Return (x, y) of the center of cell containing provided text 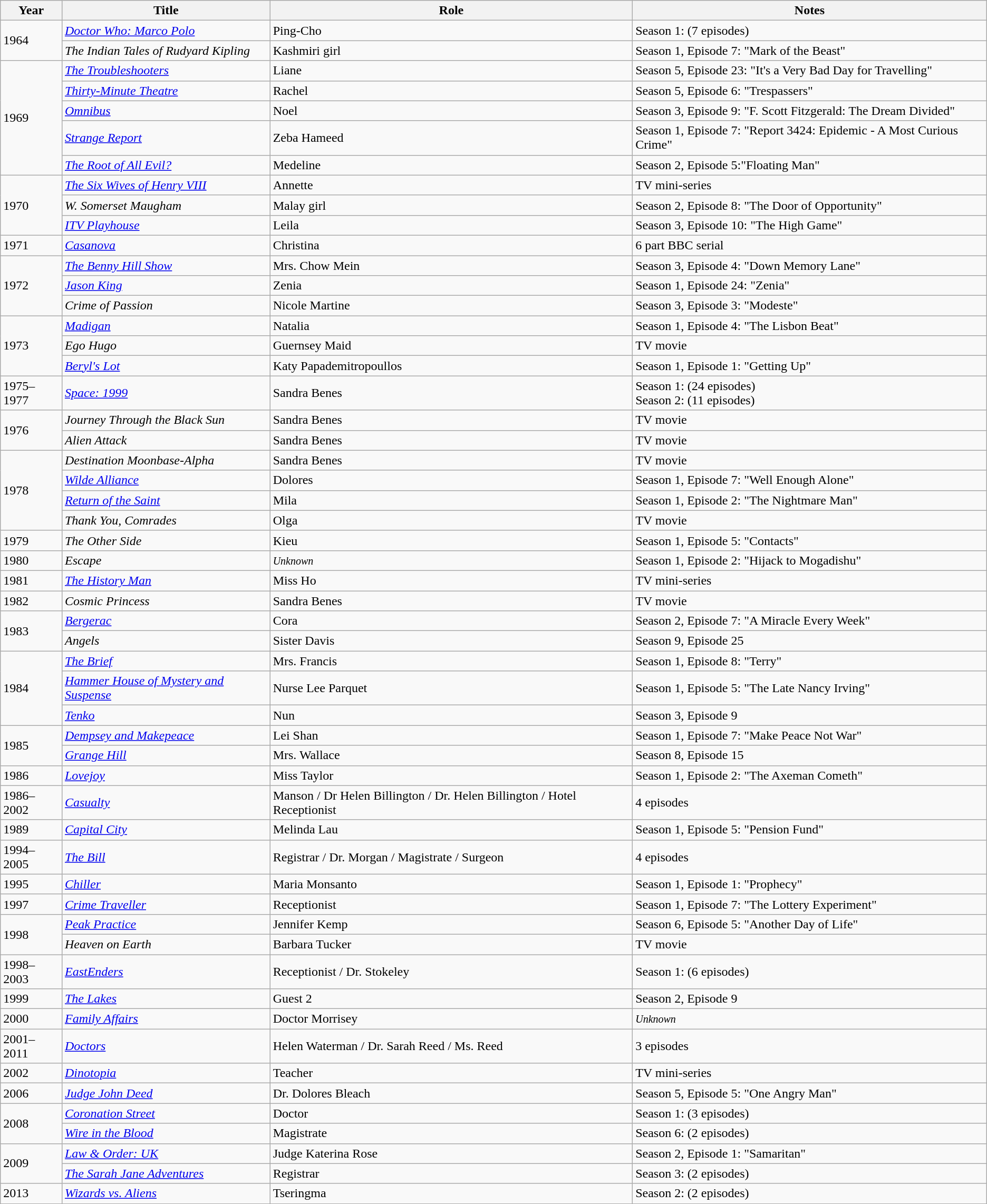
Peak Practice (166, 924)
1981 (32, 580)
1994–2005 (32, 857)
Hammer House of Mystery and Suspense (166, 688)
Leila (451, 225)
Coronation Street (166, 1113)
Jennifer Kemp (451, 924)
Nurse Lee Parquet (451, 688)
Casualty (166, 802)
1970 (32, 205)
Dolores (451, 480)
Jason King (166, 286)
Mrs. Francis (451, 661)
2001–2011 (32, 1046)
Dinotopia (166, 1073)
Zenia (451, 286)
Season 1: (6 episodes) (810, 971)
Season 1, Episode 7: "Mark of the Beast" (810, 51)
Tseringma (451, 1193)
Dr. Dolores Bleach (451, 1093)
Season 1, Episode 8: "Terry" (810, 661)
1986–2002 (32, 802)
2002 (32, 1073)
Season 2, Episode 1: "Samaritan" (810, 1153)
Season 1, Episode 24: "Zenia" (810, 286)
Strange Report (166, 138)
Mrs. Wallace (451, 755)
Capital City (166, 830)
3 episodes (810, 1046)
Season 5, Episode 6: "Trespassers" (810, 91)
Barbara Tucker (451, 944)
Mrs. Chow Mein (451, 265)
1980 (32, 560)
1978 (32, 490)
Season 2: (2 episodes) (810, 1193)
1986 (32, 775)
Miss Ho (451, 580)
Tenko (166, 715)
Season 1, Episode 1: "Prophecy" (810, 884)
Season 1, Episode 5: "The Late Nancy Irving" (810, 688)
Liane (451, 71)
Family Affairs (166, 1019)
Casanova (166, 245)
Mila (451, 500)
Season 6, Episode 5: "Another Day of Life" (810, 924)
Receptionist (451, 904)
Zeba Hameed (451, 138)
Ping-Cho (451, 31)
Doctor Morrisey (451, 1019)
Judge Katerina Rose (451, 1153)
Notes (810, 11)
Wire in the Blood (166, 1133)
Escape (166, 560)
Season 1, Episode 2: "The Axeman Cometh" (810, 775)
Medeline (451, 165)
Heaven on Earth (166, 944)
The Brief (166, 661)
Doctors (166, 1046)
Katy Papademitropoullos (451, 366)
Chiller (166, 884)
1969 (32, 118)
The Indian Tales of Rudyard Kipling (166, 51)
Season 1, Episode 2: "Hijack to Mogadishu" (810, 560)
Season 6: (2 episodes) (810, 1133)
Rachel (451, 91)
Omnibus (166, 111)
1998 (32, 934)
1976 (32, 430)
Destination Moonbase-Alpha (166, 460)
Angels (166, 641)
Nun (451, 715)
Season 1, Episode 7: "Make Peace Not War" (810, 735)
2008 (32, 1123)
Season 8, Episode 15 (810, 755)
1979 (32, 540)
ITV Playhouse (166, 225)
Maria Monsanto (451, 884)
Season 2, Episode 7: "A Miracle Every Week" (810, 621)
Cora (451, 621)
Thank You, Comrades (166, 520)
Doctor Who: Marco Polo (166, 31)
Sister Davis (451, 641)
Season 3, Episode 9: "F. Scott Fitzgerald: The Dream Divided" (810, 111)
2013 (32, 1193)
The Lakes (166, 999)
2000 (32, 1019)
1975–1977 (32, 393)
Miss Taylor (451, 775)
Season 1, Episode 7: "Report 3424: Epidemic - A Most Curious Crime" (810, 138)
Wilde Alliance (166, 480)
Season 9, Episode 25 (810, 641)
Season 1, Episode 2: "The Nightmare Man" (810, 500)
1973 (32, 346)
1999 (32, 999)
Lovejoy (166, 775)
The Six Wives of Henry VIII (166, 185)
Season 1, Episode 7: "The Lottery Experiment" (810, 904)
Annette (451, 185)
Season 1: (24 episodes)Season 2: (11 episodes) (810, 393)
Natalia (451, 326)
Lei Shan (451, 735)
Season 1, Episode 4: "The Lisbon Beat" (810, 326)
Doctor (451, 1113)
Teacher (451, 1073)
W. Somerset Maugham (166, 205)
Grange Hill (166, 755)
Space: 1999 (166, 393)
Noel (451, 111)
Ego Hugo (166, 346)
Season 3: (2 episodes) (810, 1173)
Olga (451, 520)
Season 1, Episode 5: "Contacts" (810, 540)
Season 3, Episode 9 (810, 715)
Law & Order: UK (166, 1153)
Season 5, Episode 23: "It's a Very Bad Day for Travelling" (810, 71)
Cosmic Princess (166, 600)
Return of the Saint (166, 500)
Alien Attack (166, 440)
6 part BBC serial (810, 245)
Christina (451, 245)
Dempsey and Makepeace (166, 735)
Season 3, Episode 4: "Down Memory Lane" (810, 265)
Wizards vs. Aliens (166, 1193)
1997 (32, 904)
Season 2, Episode 5:"Floating Man" (810, 165)
Receptionist / Dr. Stokeley (451, 971)
The Bill (166, 857)
Season 2, Episode 9 (810, 999)
Kashmiri girl (451, 51)
Crime Traveller (166, 904)
Crime of Passion (166, 306)
1982 (32, 600)
Season 3, Episode 10: "The High Game" (810, 225)
Season 1, Episode 5: "Pension Fund" (810, 830)
The Troubleshooters (166, 71)
1984 (32, 688)
Guest 2 (451, 999)
The Other Side (166, 540)
1972 (32, 285)
Season 1, Episode 1: "Getting Up" (810, 366)
Season 5, Episode 5: "One Angry Man" (810, 1093)
1983 (32, 631)
Madigan (166, 326)
Melinda Lau (451, 830)
Season 2, Episode 8: "The Door of Opportunity" (810, 205)
Season 1: (7 episodes) (810, 31)
Manson / Dr Helen Billington / Dr. Helen Billington / Hotel Receptionist (451, 802)
Kieu (451, 540)
Nicole Martine (451, 306)
The History Man (166, 580)
The Benny Hill Show (166, 265)
1971 (32, 245)
Thirty-Minute Theatre (166, 91)
1964 (32, 41)
Bergerac (166, 621)
Beryl's Lot (166, 366)
Helen Waterman / Dr. Sarah Reed / Ms. Reed (451, 1046)
1998–2003 (32, 971)
Year (32, 11)
Malay girl (451, 205)
2006 (32, 1093)
Magistrate (451, 1133)
Season 3, Episode 3: "Modeste" (810, 306)
1995 (32, 884)
Journey Through the Black Sun (166, 420)
Registrar (451, 1173)
The Root of All Evil? (166, 165)
Season 1, Episode 7: "Well Enough Alone" (810, 480)
1989 (32, 830)
Registrar / Dr. Morgan / Magistrate / Surgeon (451, 857)
Title (166, 11)
Role (451, 11)
EastEnders (166, 971)
Season 1: (3 episodes) (810, 1113)
Guernsey Maid (451, 346)
The Sarah Jane Adventures (166, 1173)
Judge John Deed (166, 1093)
1985 (32, 745)
2009 (32, 1163)
